Find where the given text appears and provide that cell's center as (X, Y) coordinate. 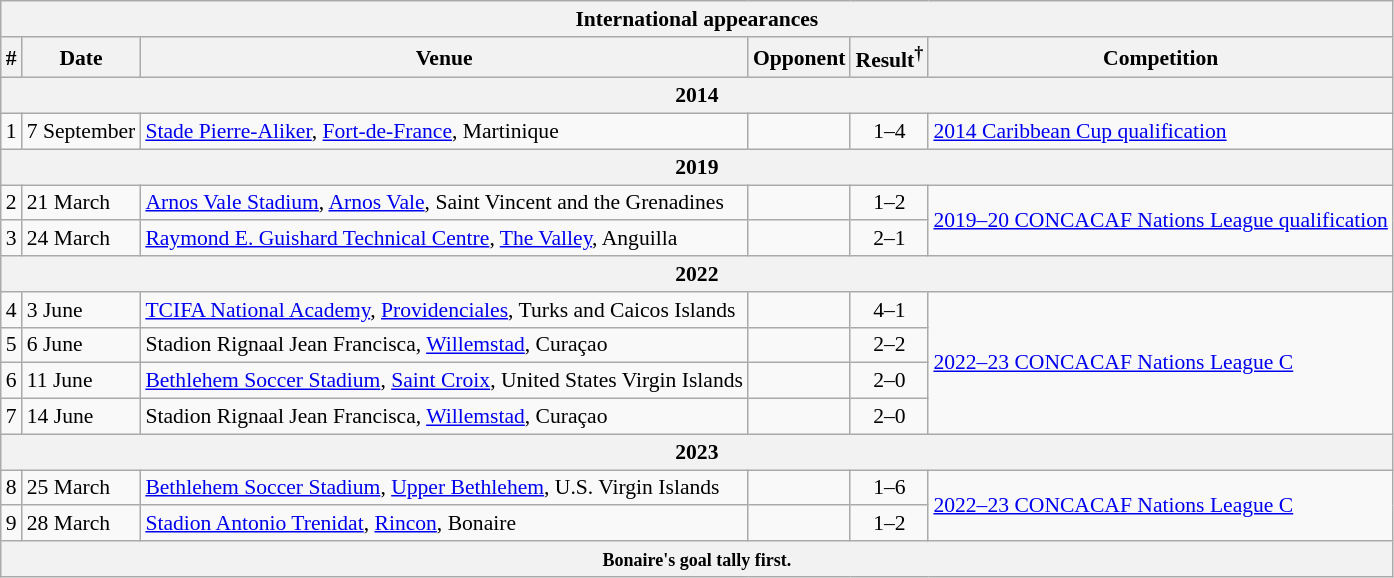
Raymond E. Guishard Technical Centre, The Valley, Anguilla (444, 239)
Competition (1160, 58)
3 June (82, 310)
24 March (82, 239)
2 (12, 203)
2019–20 CONCACAF Nations League qualification (1160, 220)
International appearances (697, 19)
TCIFA National Academy, Providenciales, Turks and Caicos Islands (444, 310)
8 (12, 488)
6 June (82, 345)
7 September (82, 132)
14 June (82, 417)
2–2 (889, 345)
Bonaire's goal tally first. (697, 559)
# (12, 58)
Date (82, 58)
Stade Pierre-Aliker, Fort-de-France, Martinique (444, 132)
Bethlehem Soccer Stadium, Saint Croix, United States Virgin Islands (444, 381)
1–4 (889, 132)
21 March (82, 203)
Stadion Antonio Trenidat, Rincon, Bonaire (444, 524)
25 March (82, 488)
2023 (697, 452)
2022 (697, 274)
11 June (82, 381)
4 (12, 310)
5 (12, 345)
4–1 (889, 310)
28 March (82, 524)
Venue (444, 58)
2–1 (889, 239)
2014 Caribbean Cup qualification (1160, 132)
1 (12, 132)
9 (12, 524)
2014 (697, 96)
2019 (697, 167)
6 (12, 381)
Bethlehem Soccer Stadium, Upper Bethlehem, U.S. Virgin Islands (444, 488)
Result† (889, 58)
Opponent (800, 58)
1–6 (889, 488)
3 (12, 239)
Arnos Vale Stadium, Arnos Vale, Saint Vincent and the Grenadines (444, 203)
7 (12, 417)
